Return the [X, Y] coordinate for the center point of the cell that contains the specified text.  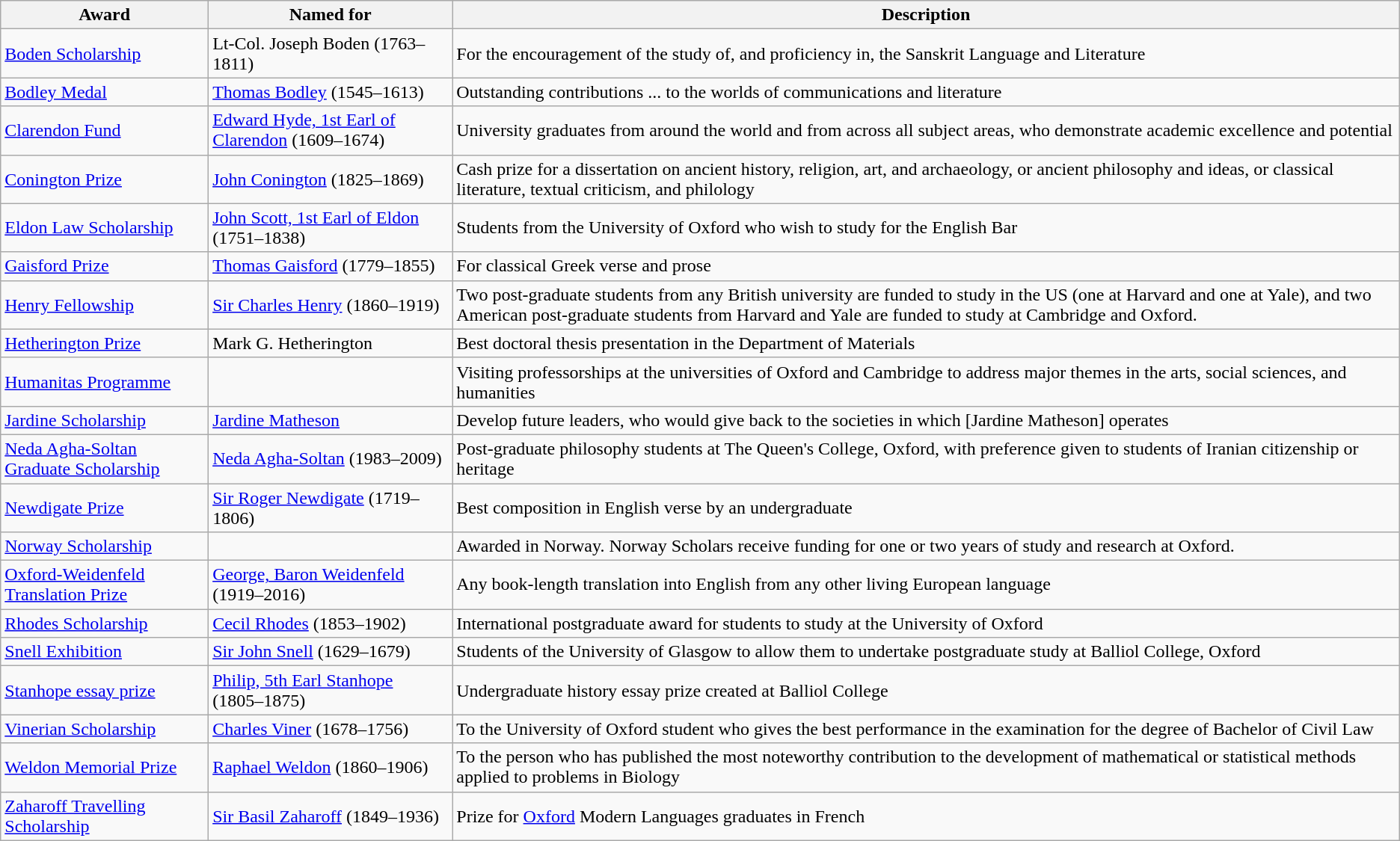
Charles Viner (1678–1756) [331, 729]
To the University of Oxford student who gives the best performance in the examination for the degree of Bachelor of Civil Law [926, 729]
For the encouragement of the study of, and proficiency in, the Sanskrit Language and Literature [926, 54]
Undergraduate history essay prize created at Balliol College [926, 691]
Thomas Bodley (1545–1613) [331, 92]
Sir Basil Zaharoff (1849–1936) [331, 816]
John Conington (1825–1869) [331, 179]
Zaharoff Travelling Scholarship [105, 816]
Conington Prize [105, 179]
Gaisford Prize [105, 266]
Weldon Memorial Prize [105, 767]
Awarded in Norway. Norway Scholars receive funding for one or two years of study and research at Oxford. [926, 546]
Develop future leaders, who would give back to the societies in which [Jardine Matheson] operates [926, 420]
Students from the University of Oxford who wish to study for the English Bar [926, 227]
Clarendon Fund [105, 130]
Prize for Oxford Modern Languages graduates in French [926, 816]
Visiting professorships at the universities of Oxford and Cambridge to address major themes in the arts, social sciences, and humanities [926, 381]
Edward Hyde, 1st Earl of Clarendon (1609–1674) [331, 130]
Snell Exhibition [105, 652]
Newdigate Prize [105, 507]
Jardine Matheson [331, 420]
Best doctoral thesis presentation in the Department of Materials [926, 343]
Thomas Gaisford (1779–1855) [331, 266]
Award [105, 15]
Norway Scholarship [105, 546]
Cecil Rhodes (1853–1902) [331, 623]
Vinerian Scholarship [105, 729]
Boden Scholarship [105, 54]
Outstanding contributions ... to the worlds of communications and literature [926, 92]
Sir Roger Newdigate (1719–1806) [331, 507]
Description [926, 15]
Bodley Medal [105, 92]
John Scott, 1st Earl of Eldon (1751–1838) [331, 227]
For classical Greek verse and prose [926, 266]
Jardine Scholarship [105, 420]
George, Baron Weidenfeld (1919–2016) [331, 585]
Humanitas Programme [105, 381]
Named for [331, 15]
Mark G. Hetherington [331, 343]
Students of the University of Glasgow to allow them to undertake postgraduate study at Balliol College, Oxford [926, 652]
Best composition in English verse by an undergraduate [926, 507]
Lt-Col. Joseph Boden (1763–1811) [331, 54]
Post-graduate philosophy students at The Queen's College, Oxford, with preference given to students of Iranian citizenship or heritage [926, 459]
Stanhope essay prize [105, 691]
Neda Agha-Soltan Graduate Scholarship [105, 459]
Hetherington Prize [105, 343]
Raphael Weldon (1860–1906) [331, 767]
International postgraduate award for students to study at the University of Oxford [926, 623]
Sir John Snell (1629–1679) [331, 652]
Rhodes Scholarship [105, 623]
Philip, 5th Earl Stanhope (1805–1875) [331, 691]
Neda Agha-Soltan (1983–2009) [331, 459]
Eldon Law Scholarship [105, 227]
Any book-length translation into English from any other living European language [926, 585]
University graduates from around the world and from across all subject areas, who demonstrate academic excellence and potential [926, 130]
Sir Charles Henry (1860–1919) [331, 305]
Henry Fellowship [105, 305]
Oxford-Weidenfeld Translation Prize [105, 585]
